Detect which cell encompasses the target text, then output its [X, Y] center coordinate. 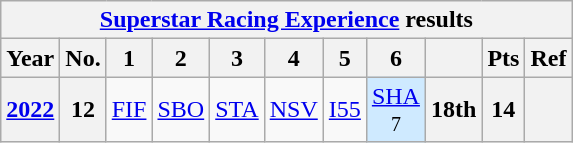
3 [237, 58]
4 [294, 58]
6 [396, 58]
1 [129, 58]
FIF [129, 110]
I55 [344, 110]
Pts [504, 58]
18th [453, 110]
No. [83, 58]
2022 [30, 110]
Ref [548, 58]
SHA7 [396, 110]
5 [344, 58]
Year [30, 58]
STA [237, 110]
SBO [181, 110]
12 [83, 110]
NSV [294, 110]
2 [181, 58]
Superstar Racing Experience results [286, 20]
14 [504, 110]
